Detect which cell encompasses the target text, then output its (X, Y) center coordinate. 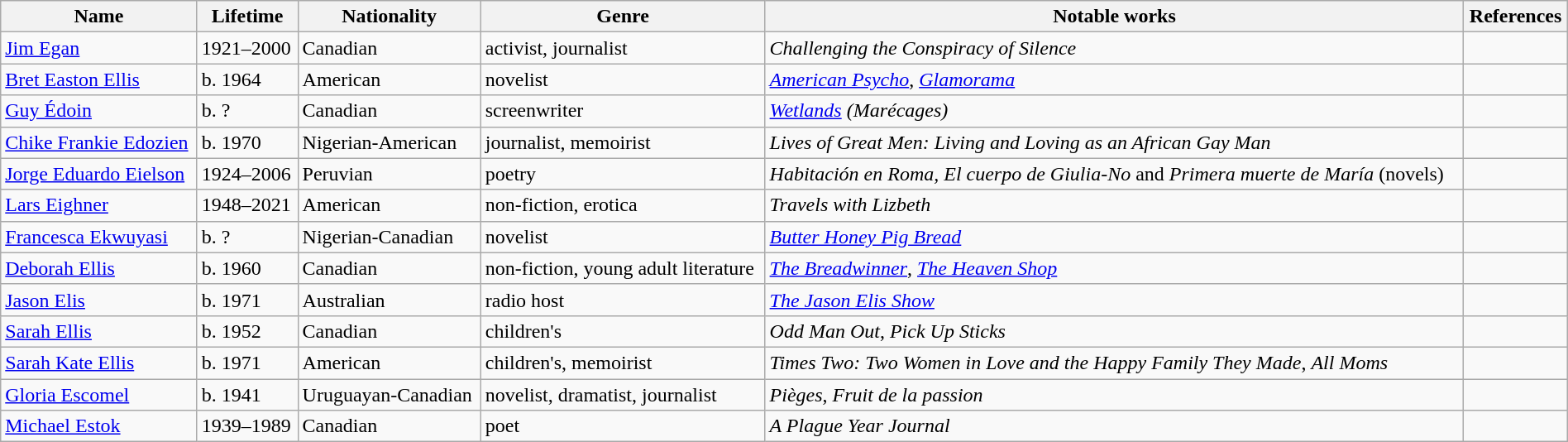
poetry (623, 174)
1924–2006 (247, 174)
References (1515, 17)
Chike Frankie Edozien (99, 142)
Nigerian-American (389, 142)
A Plague Year Journal (1115, 426)
Nationality (389, 17)
Name (99, 17)
1939–1989 (247, 426)
Francesca Ekwuyasi (99, 237)
b. 1970 (247, 142)
Jason Elis (99, 300)
Times Two: Two Women in Love and the Happy Family They Made, All Moms (1115, 363)
Lifetime (247, 17)
non-fiction, erotica (623, 205)
Guy Édoin (99, 111)
b. 1960 (247, 268)
Gloria Escomel (99, 395)
American Psycho, Glamorama (1115, 79)
Michael Estok (99, 426)
Odd Man Out, Pick Up Sticks (1115, 331)
journalist, memoirist (623, 142)
b. 1941 (247, 395)
Australian (389, 300)
Bret Easton Ellis (99, 79)
Butter Honey Pig Bread (1115, 237)
children's (623, 331)
Habitación en Roma, El cuerpo de Giulia-No and Primera muerte de María (novels) (1115, 174)
1921–2000 (247, 48)
Uruguayan-Canadian (389, 395)
Peruvian (389, 174)
Lars Eighner (99, 205)
radio host (623, 300)
Sarah Kate Ellis (99, 363)
Deborah Ellis (99, 268)
Notable works (1115, 17)
children's, memoirist (623, 363)
b. 1964 (247, 79)
Sarah Ellis (99, 331)
Nigerian-Canadian (389, 237)
screenwriter (623, 111)
Challenging the Conspiracy of Silence (1115, 48)
Genre (623, 17)
non-fiction, young adult literature (623, 268)
Lives of Great Men: Living and Loving as an African Gay Man (1115, 142)
b. 1952 (247, 331)
Wetlands (Marécages) (1115, 111)
novelist, dramatist, journalist (623, 395)
The Jason Elis Show (1115, 300)
Jorge Eduardo Eielson (99, 174)
Pièges, Fruit de la passion (1115, 395)
poet (623, 426)
Jim Egan (99, 48)
activist, journalist (623, 48)
Travels with Lizbeth (1115, 205)
The Breadwinner, The Heaven Shop (1115, 268)
1948–2021 (247, 205)
